Detect which cell encompasses the target text, then output its [X, Y] center coordinate. 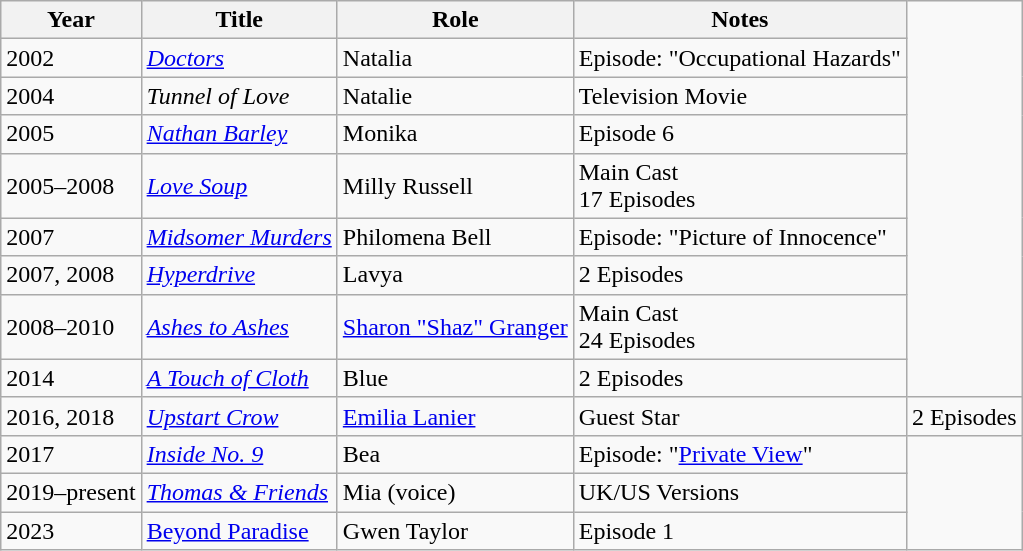
2014 [71, 378]
Main Cast24 Episodes [740, 326]
Tunnel of Love [239, 96]
Role [455, 20]
Milly Russell [455, 186]
2005–2008 [71, 186]
Episode: "Private View" [740, 454]
Notes [740, 20]
Episode 6 [740, 134]
Year [71, 20]
Guest Star [740, 416]
Title [239, 20]
2017 [71, 454]
UK/US Versions [740, 492]
2016, 2018 [71, 416]
Episode: "Occupational Hazards" [740, 58]
Midsomer Murders [239, 237]
Philomena Bell [455, 237]
Beyond Paradise [239, 531]
Episode: "Picture of Innocence" [740, 237]
Nathan Barley [239, 134]
Monika [455, 134]
Thomas & Friends [239, 492]
2002 [71, 58]
Natalia [455, 58]
2008–2010 [71, 326]
Mia (voice) [455, 492]
2005 [71, 134]
Lavya [455, 275]
Upstart Crow [239, 416]
2023 [71, 531]
Natalie [455, 96]
Love Soup [239, 186]
Episode 1 [740, 531]
Television Movie [740, 96]
Doctors [239, 58]
2004 [71, 96]
Hyperdrive [239, 275]
Main Cast17 Episodes [740, 186]
Gwen Taylor [455, 531]
Ashes to Ashes [239, 326]
2007 [71, 237]
A Touch of Cloth [239, 378]
Emilia Lanier [455, 416]
Blue [455, 378]
2007, 2008 [71, 275]
Sharon "Shaz" Granger [455, 326]
Inside No. 9 [239, 454]
Bea [455, 454]
2019–present [71, 492]
